Scan for the cell matching the given text and deliver its (X, Y) coordinate at center. 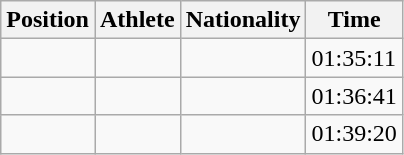
Position (48, 20)
01:39:20 (354, 134)
Time (354, 20)
Nationality (243, 20)
01:35:11 (354, 58)
01:36:41 (354, 96)
Athlete (137, 20)
